From the cell containing the given text, extract its center point as [x, y] coordinate. 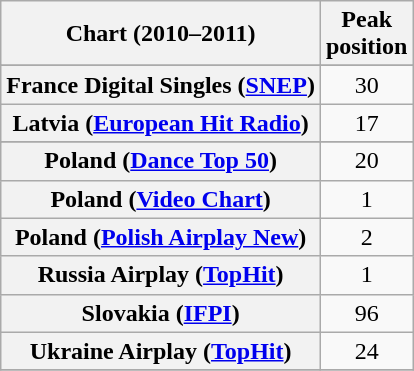
Poland (Dance Top 50) [161, 161]
Chart (2010–2011) [161, 34]
Slovakia (IFPI) [161, 313]
France Digital Singles (SNEP) [161, 85]
17 [366, 123]
2 [366, 237]
30 [366, 85]
Poland (Video Chart) [161, 199]
Latvia (European Hit Radio) [161, 123]
Poland (Polish Airplay New) [161, 237]
Russia Airplay (TopHit) [161, 275]
24 [366, 351]
20 [366, 161]
Peakposition [366, 34]
96 [366, 313]
Ukraine Airplay (TopHit) [161, 351]
